Provide the (x, y) coordinate of the cell's center where the given text is located.  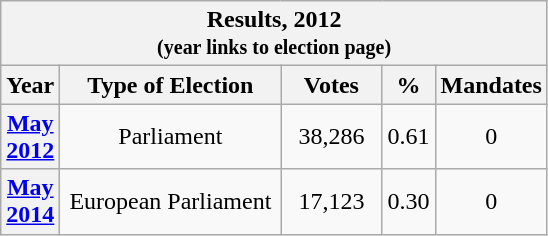
May 2012 (30, 136)
% (408, 85)
0.61 (408, 136)
European Parliament (170, 202)
Votes (332, 85)
0.30 (408, 202)
Mandates (491, 85)
May 2014 (30, 202)
38,286 (332, 136)
Year (30, 85)
Parliament (170, 136)
Results, 2012(year links to election page) (274, 34)
17,123 (332, 202)
Type of Election (170, 85)
